Return (X, Y) of the center of cell containing provided text 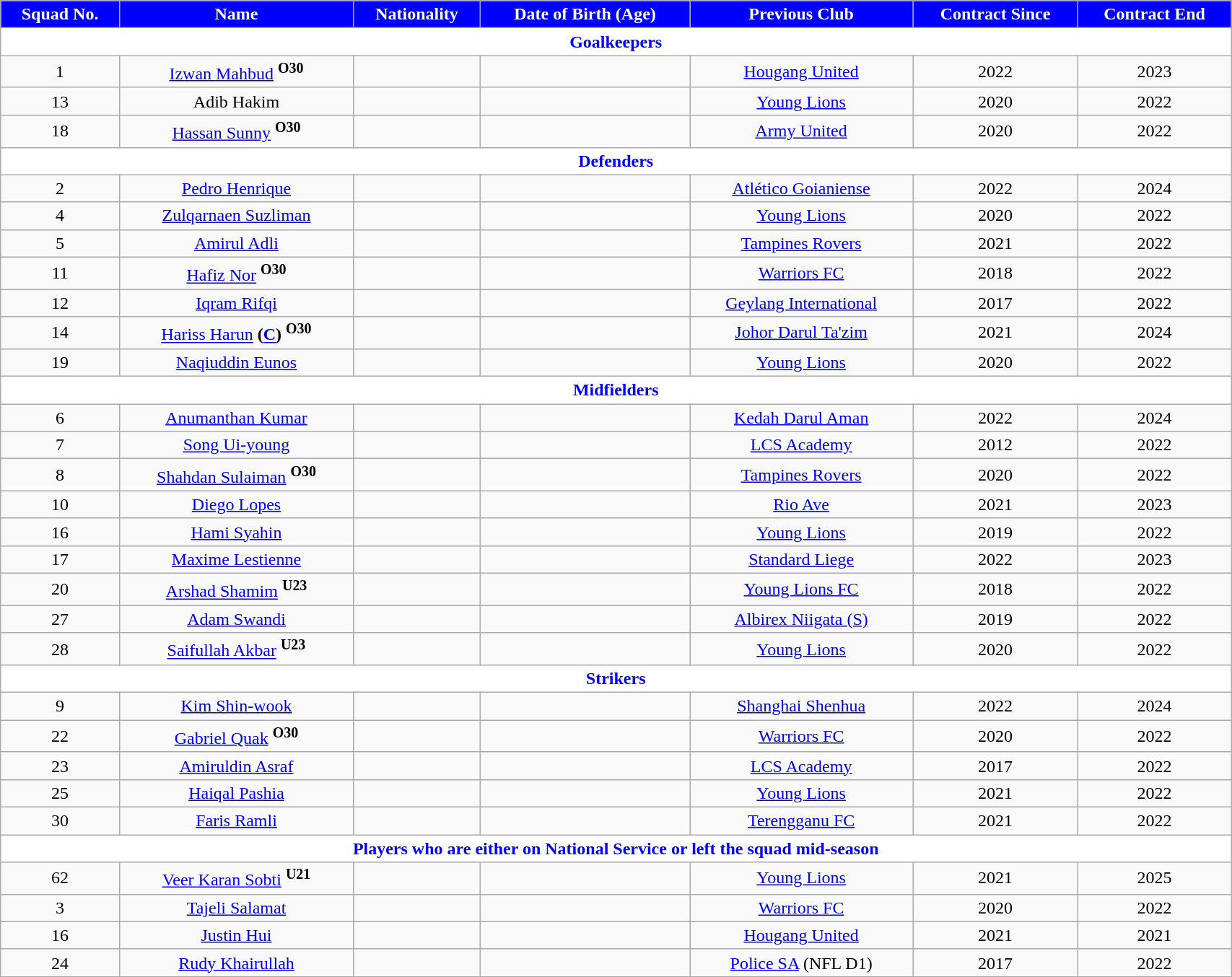
Army United (801, 131)
Contract End (1154, 14)
14 (61, 333)
4 (61, 216)
Police SA (NFL D1) (801, 963)
Faris Ramli (236, 820)
Veer Karan Sobti U21 (236, 879)
22 (61, 736)
62 (61, 879)
Izwan Mahbud O30 (236, 72)
Albirex Niigata (S) (801, 619)
6 (61, 418)
7 (61, 445)
1 (61, 72)
Midfielders (616, 390)
Pedro Henrique (236, 188)
Young Lions FC (801, 589)
Iqram Rifqi (236, 303)
Arshad Shamim U23 (236, 589)
Anumanthan Kumar (236, 418)
27 (61, 619)
25 (61, 793)
20 (61, 589)
Atlético Goianiense (801, 188)
Contract Since (996, 14)
19 (61, 362)
9 (61, 706)
Saifullah Akbar U23 (236, 649)
Johor Darul Ta'zim (801, 333)
Amirul Adli (236, 243)
Previous Club (801, 14)
Zulqarnaen Suzliman (236, 216)
2 (61, 188)
Kedah Darul Aman (801, 418)
Date of Birth (Age) (585, 14)
30 (61, 820)
2012 (996, 445)
Hami Syahin (236, 532)
Name (236, 14)
23 (61, 766)
18 (61, 131)
11 (61, 273)
Adam Swandi (236, 619)
24 (61, 963)
Justin Hui (236, 935)
Standard Liege (801, 559)
28 (61, 649)
Song Ui-young (236, 445)
Terengganu FC (801, 820)
10 (61, 504)
Hassan Sunny O30 (236, 131)
Rudy Khairullah (236, 963)
Squad No. (61, 14)
3 (61, 908)
13 (61, 101)
Defenders (616, 161)
12 (61, 303)
Geylang International (801, 303)
Haiqal Pashia (236, 793)
2025 (1154, 879)
5 (61, 243)
Hariss Harun (C) O30 (236, 333)
Nationality (417, 14)
Shahdan Sulaiman O30 (236, 475)
Goalkeepers (616, 42)
Shanghai Shenhua (801, 706)
17 (61, 559)
Adib Hakim (236, 101)
Naqiuddin Eunos (236, 362)
Tajeli Salamat (236, 908)
Strikers (616, 679)
Gabriel Quak O30 (236, 736)
Hafiz Nor O30 (236, 273)
Kim Shin-wook (236, 706)
Maxime Lestienne (236, 559)
Rio Ave (801, 504)
Players who are either on National Service or left the squad mid-season (616, 848)
Amiruldin Asraf (236, 766)
Diego Lopes (236, 504)
8 (61, 475)
